Determine the (x, y) coordinate at the center of the cell enclosing the given text.  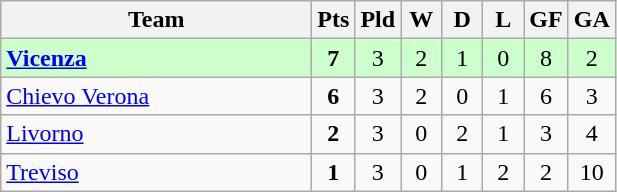
D (462, 20)
Livorno (156, 134)
10 (592, 172)
Pts (334, 20)
GF (546, 20)
7 (334, 58)
W (422, 20)
Pld (378, 20)
GA (592, 20)
Treviso (156, 172)
8 (546, 58)
L (504, 20)
Chievo Verona (156, 96)
Vicenza (156, 58)
4 (592, 134)
Team (156, 20)
